Detect which cell encompasses the target text, then output its [X, Y] center coordinate. 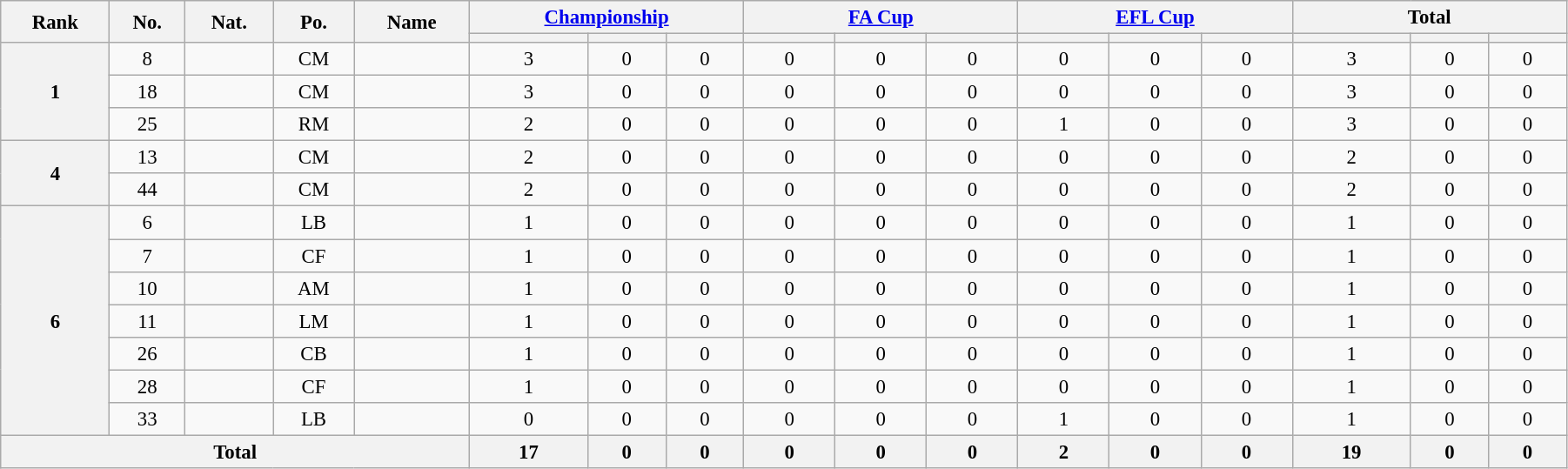
4 [56, 174]
19 [1351, 452]
Nat. [230, 22]
44 [148, 191]
33 [148, 419]
Name [412, 22]
Rank [56, 22]
25 [148, 124]
7 [148, 256]
18 [148, 92]
CB [313, 353]
FA Cup [881, 17]
Championship [606, 17]
17 [528, 452]
11 [148, 321]
EFL Cup [1156, 17]
8 [148, 59]
13 [148, 157]
No. [148, 22]
RM [313, 124]
28 [148, 386]
10 [148, 288]
26 [148, 353]
LM [313, 321]
AM [313, 288]
Po. [313, 22]
